Extract the (x, y) coordinate from the center of the cell holding the provided text.  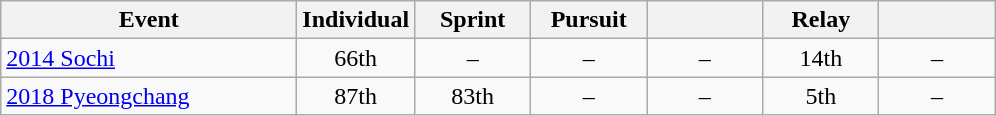
87th (356, 96)
Relay (821, 20)
2018 Pyeongchang (149, 96)
Pursuit (589, 20)
66th (356, 58)
Individual (356, 20)
5th (821, 96)
2014 Sochi (149, 58)
Event (149, 20)
Sprint (473, 20)
14th (821, 58)
83th (473, 96)
